Search for the cell housing the specified text and yield its [X, Y] center coordinate. 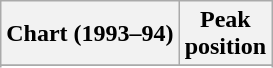
Peakposition [225, 34]
Chart (1993–94) [90, 34]
